Capture the cell that displays the provided text and extract its [X, Y] central coordinate. 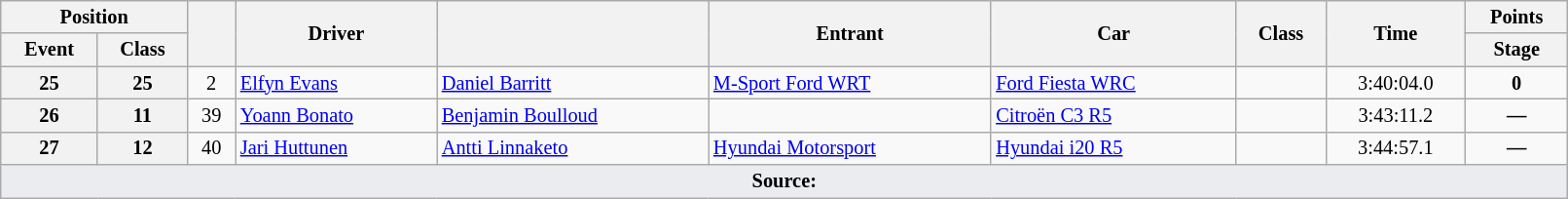
M-Sport Ford WRT [850, 83]
Event [50, 50]
Position [94, 17]
Hyundai Motorsport [850, 148]
Daniel Barritt [572, 83]
Ford Fiesta WRC [1113, 83]
Time [1396, 33]
Driver [337, 33]
Elfyn Evans [337, 83]
Points [1516, 17]
Stage [1516, 50]
11 [142, 115]
Source: [784, 181]
Benjamin Boulloud [572, 115]
27 [50, 148]
3:44:57.1 [1396, 148]
2 [212, 83]
Citroën C3 R5 [1113, 115]
40 [212, 148]
39 [212, 115]
Antti Linnaketo [572, 148]
3:40:04.0 [1396, 83]
0 [1516, 83]
Car [1113, 33]
26 [50, 115]
Hyundai i20 R5 [1113, 148]
Yoann Bonato [337, 115]
Entrant [850, 33]
12 [142, 148]
Jari Huttunen [337, 148]
3:43:11.2 [1396, 115]
